Extract the (X, Y) coordinate from the center of the cell holding the provided text.  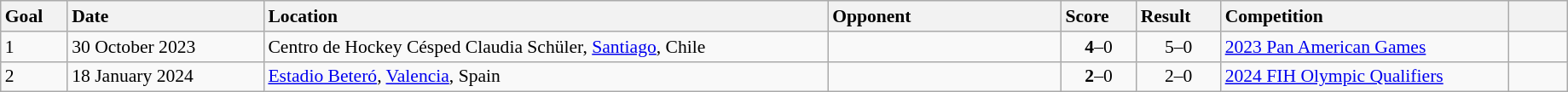
Score (1098, 16)
30 October 2023 (165, 47)
Centro de Hockey Césped Claudia Schüler, Santiago, Chile (546, 47)
Result (1178, 16)
Opponent (945, 16)
Estadio Beteró, Valencia, Spain (546, 77)
5–0 (1178, 47)
Competition (1365, 16)
2023 Pan American Games (1365, 47)
Location (546, 16)
4–0 (1098, 47)
18 January 2024 (165, 77)
2 (34, 77)
Goal (34, 16)
1 (34, 47)
Date (165, 16)
2024 FIH Olympic Qualifiers (1365, 77)
